Find where the given text appears and provide that cell's center as (X, Y) coordinate. 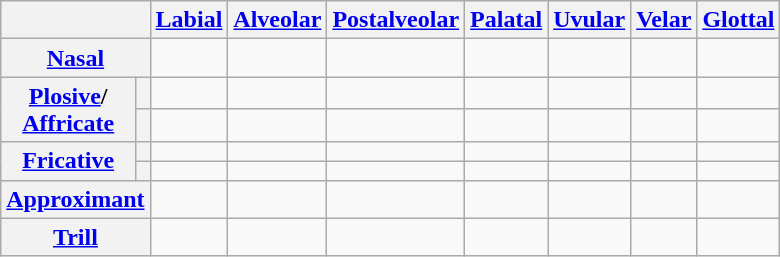
Uvular (590, 20)
Labial (189, 20)
Glottal (738, 20)
Fricative (68, 161)
Velar (664, 20)
Plosive/Affricate (68, 110)
Palatal (506, 20)
Nasal (76, 58)
Approximant (76, 199)
Postalveolar (396, 20)
Trill (76, 237)
Alveolar (278, 20)
